Return the [x, y] coordinate for the center point of the cell that contains the specified text.  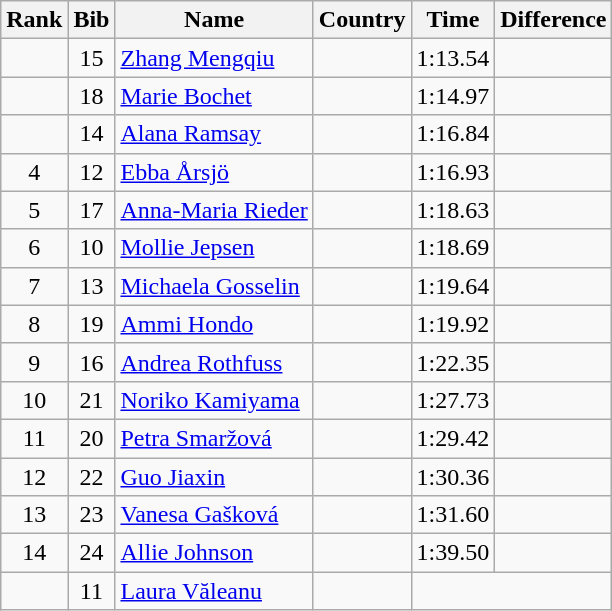
17 [92, 210]
Michaela Gosselin [214, 286]
23 [92, 515]
8 [34, 324]
Petra Smaržová [214, 438]
1:31.60 [453, 515]
Anna-Maria Rieder [214, 210]
Alana Ramsay [214, 134]
4 [34, 172]
1:39.50 [453, 553]
24 [92, 553]
1:14.97 [453, 96]
Ammi Hondo [214, 324]
20 [92, 438]
Name [214, 20]
Difference [554, 20]
Marie Bochet [214, 96]
1:29.42 [453, 438]
Guo Jiaxin [214, 477]
19 [92, 324]
1:19.64 [453, 286]
1:13.54 [453, 58]
Andrea Rothfuss [214, 362]
Rank [34, 20]
9 [34, 362]
6 [34, 248]
Bib [92, 20]
16 [92, 362]
1:18.69 [453, 248]
Laura Văleanu [214, 591]
Noriko Kamiyama [214, 400]
Time [453, 20]
1:18.63 [453, 210]
15 [92, 58]
Mollie Jepsen [214, 248]
1:19.92 [453, 324]
5 [34, 210]
1:16.84 [453, 134]
21 [92, 400]
Allie Johnson [214, 553]
Country [362, 20]
Vanesa Gašková [214, 515]
Zhang Mengqiu [214, 58]
Ebba Årsjö [214, 172]
18 [92, 96]
1:16.93 [453, 172]
1:27.73 [453, 400]
22 [92, 477]
7 [34, 286]
1:30.36 [453, 477]
1:22.35 [453, 362]
